Pinpoint the cell where the given text exists, returning its [X, Y] midpoint coordinate. 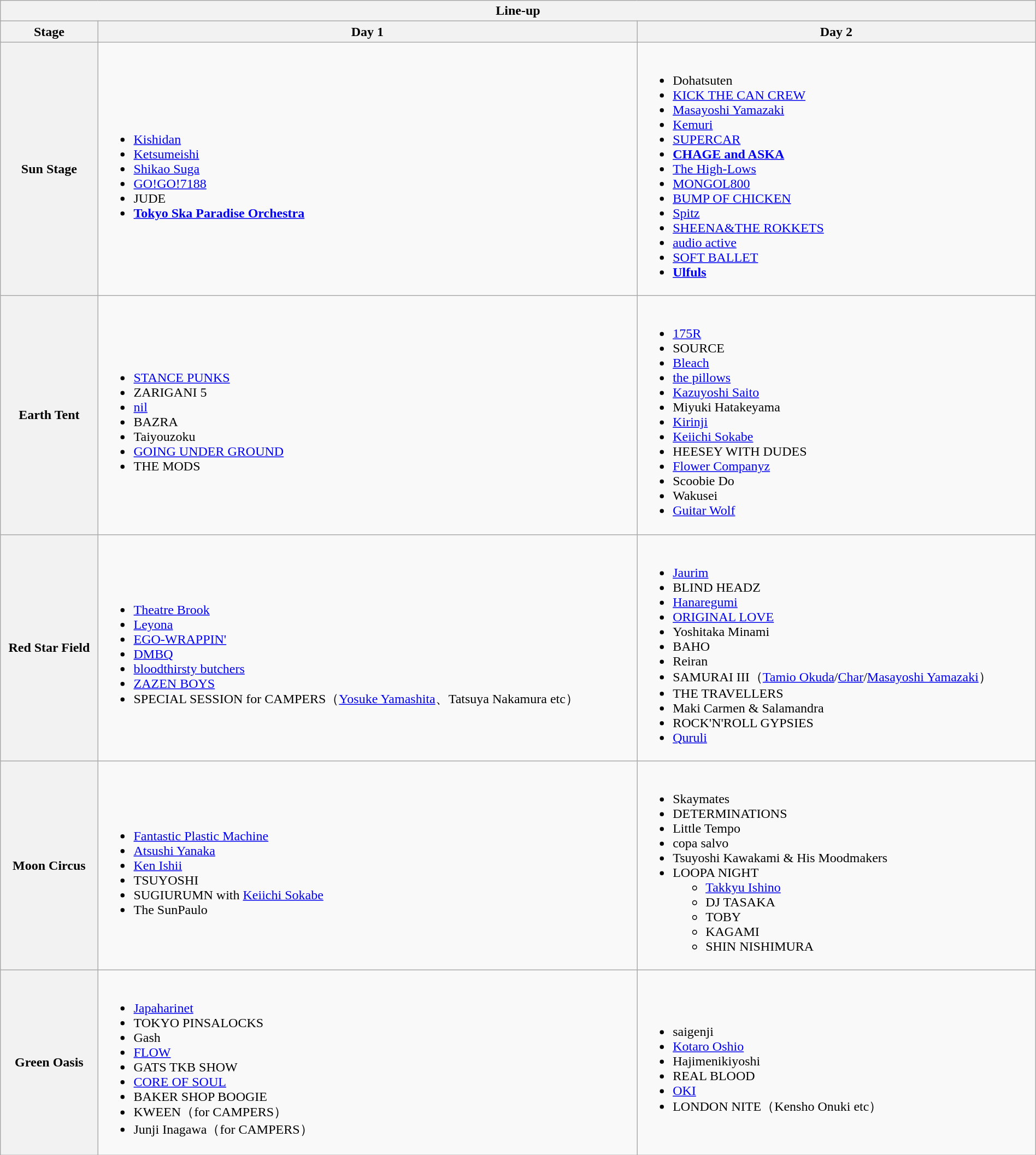
KishidanKetsumeishiShikao SugaGO!GO!7188JUDETokyo Ska Paradise Orchestra [367, 169]
Sun Stage [49, 169]
Moon Circus [49, 865]
Stage [49, 32]
saigenjiKotaro OshioHajimenikiyoshiREAL BLOODOKILONDON NITE（Kensho Onuki etc） [837, 1063]
JapaharinetTOKYO PINSALOCKSGashFLOWGATS TKB SHOWCORE OF SOULBAKER SHOP BOOGIEKWEEN（for CAMPERS）Junji Inagawa（for CAMPERS） [367, 1063]
Earth Tent [49, 415]
Red Star Field [49, 648]
Fantastic Plastic MachineAtsushi YanakaKen IshiiTSUYOSHISUGIURUMN with Keiichi SokabeThe SunPaulo [367, 865]
STANCE PUNKSZARIGANI 5nilBAZRATaiyouzokuGOING UNDER GROUNDTHE MODS [367, 415]
SkaymatesDETERMINATIONSLittle Tempocopa salvoTsuyoshi Kawakami & His MoodmakersLOOPA NIGHTTakkyu IshinoDJ TASAKATOBYKAGAMISHIN NISHIMURA [837, 865]
Theatre BrookLeyonaEGO-WRAPPIN'DMBQbloodthirsty butchersZAZEN BOYSSPECIAL SESSION for CAMPERS（Yosuke Yamashita、Tatsuya Nakamura etc） [367, 648]
Day 2 [837, 32]
Line-up [518, 11]
175RSOURCEBleachthe pillowsKazuyoshi SaitoMiyuki HatakeyamaKirinjiKeiichi SokabeHEESEY WITH DUDESFlower CompanyzScoobie DoWakuseiGuitar Wolf [837, 415]
Day 1 [367, 32]
Green Oasis [49, 1063]
